Return [x, y] of the center of cell containing provided text 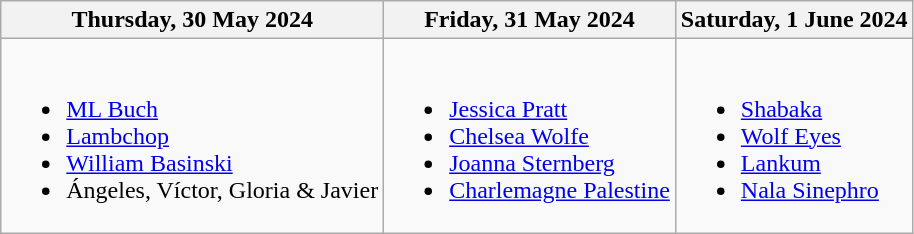
ShabakaWolf EyesLankumNala Sinephro [794, 136]
ML BuchLambchopWilliam BasinskiÁngeles, Víctor, Gloria & Javier [192, 136]
Friday, 31 May 2024 [530, 20]
Saturday, 1 June 2024 [794, 20]
Jessica PrattChelsea WolfeJoanna SternbergCharlemagne Palestine [530, 136]
Thursday, 30 May 2024 [192, 20]
